Extract the (X, Y) coordinate from the center of the cell holding the provided text.  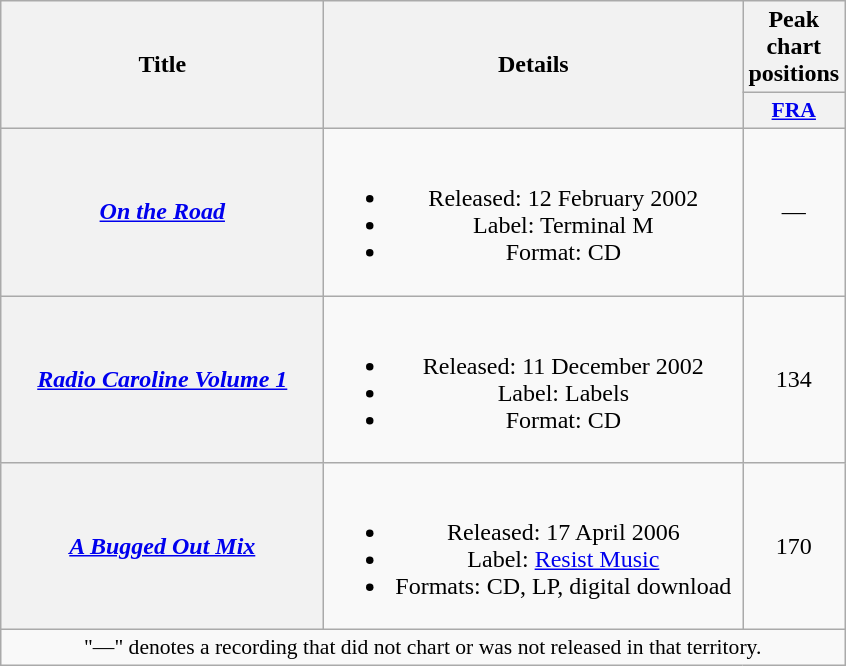
134 (794, 380)
Radio Caroline Volume 1 (162, 380)
Peak chart positions (794, 47)
"—" denotes a recording that did not chart or was not released in that territory. (423, 648)
FRA (794, 111)
170 (794, 546)
Released: 12 February 2002Label: Terminal MFormat: CD (534, 212)
— (794, 212)
On the Road (162, 212)
A Bugged Out Mix (162, 546)
Title (162, 65)
Released: 17 April 2006Label: Resist MusicFormats: CD, LP, digital download (534, 546)
Details (534, 65)
Released: 11 December 2002Label: LabelsFormat: CD (534, 380)
